Provide the (X, Y) coordinate of the cell's center where the given text is located.  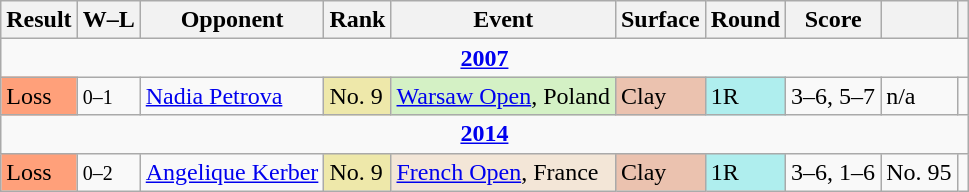
3–6, 1–6 (834, 172)
Surface (660, 20)
No. 95 (919, 172)
Warsaw Open, Poland (503, 96)
0–1 (108, 96)
Event (503, 20)
Result (39, 20)
W–L (108, 20)
3–6, 5–7 (834, 96)
Opponent (232, 20)
n/a (919, 96)
Nadia Petrova (232, 96)
Rank (358, 20)
Round (745, 20)
2014 (484, 134)
Score (834, 20)
2007 (484, 58)
0–2 (108, 172)
French Open, France (503, 172)
Angelique Kerber (232, 172)
